Determine the (X, Y) coordinate at the center of the cell enclosing the given text.  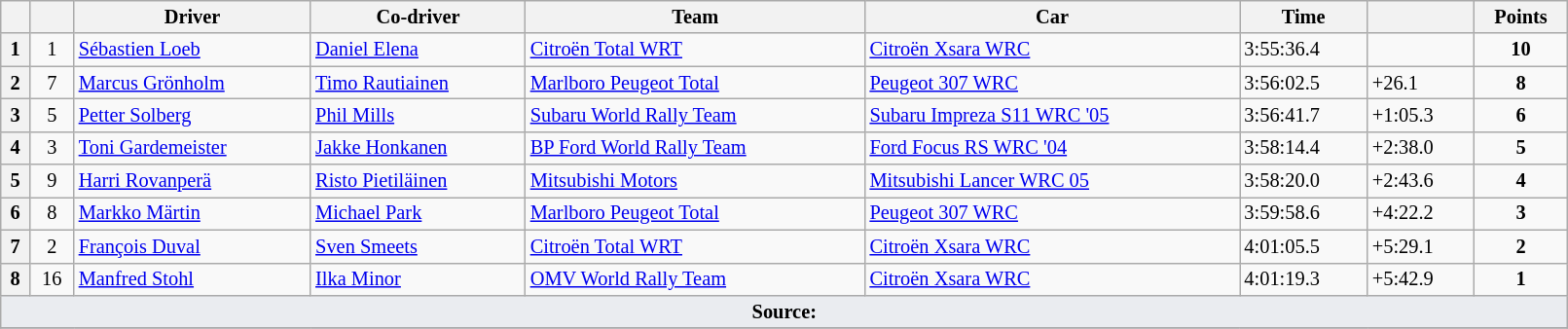
4:01:19.3 (1304, 279)
Daniel Elena (419, 50)
+5:29.1 (1421, 246)
4:01:05.5 (1304, 246)
+2:43.6 (1421, 181)
Toni Gardemeister (193, 148)
Subaru World Rally Team (695, 115)
Markko Märtin (193, 213)
Timo Rautiainen (419, 83)
Mitsubishi Motors (695, 181)
Ford Focus RS WRC '04 (1053, 148)
10 (1520, 50)
Mitsubishi Lancer WRC 05 (1053, 181)
3:55:36.4 (1304, 50)
Ilka Minor (419, 279)
Jakke Honkanen (419, 148)
Harri Rovanperä (193, 181)
3:56:41.7 (1304, 115)
Manfred Stohl (193, 279)
Car (1053, 17)
+4:22.2 (1421, 213)
Points (1520, 17)
Sven Smeets (419, 246)
Source: (784, 311)
3:58:14.4 (1304, 148)
Marcus Grönholm (193, 83)
+1:05.3 (1421, 115)
Team (695, 17)
+26.1 (1421, 83)
Petter Solberg (193, 115)
François Duval (193, 246)
Phil Mills (419, 115)
+2:38.0 (1421, 148)
Co-driver (419, 17)
Subaru Impreza S11 WRC '05 (1053, 115)
+5:42.9 (1421, 279)
16 (53, 279)
Sébastien Loeb (193, 50)
BP Ford World Rally Team (695, 148)
3:59:58.6 (1304, 213)
Michael Park (419, 213)
9 (53, 181)
3:56:02.5 (1304, 83)
Time (1304, 17)
Risto Pietiläinen (419, 181)
Driver (193, 17)
3:58:20.0 (1304, 181)
OMV World Rally Team (695, 279)
